Scan for the cell matching the given text and deliver its [x, y] coordinate at center. 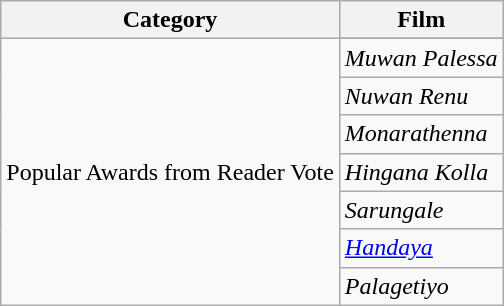
Monarathenna [421, 134]
Handaya [421, 248]
Sarungale [421, 210]
Popular Awards from Reader Vote [170, 172]
Hingana Kolla [421, 172]
Category [170, 20]
Palagetiyo [421, 286]
Film [421, 20]
Muwan Palessa [421, 58]
Nuwan Renu [421, 96]
